Locate the cell with the specified text and output its [x, y] center coordinate. 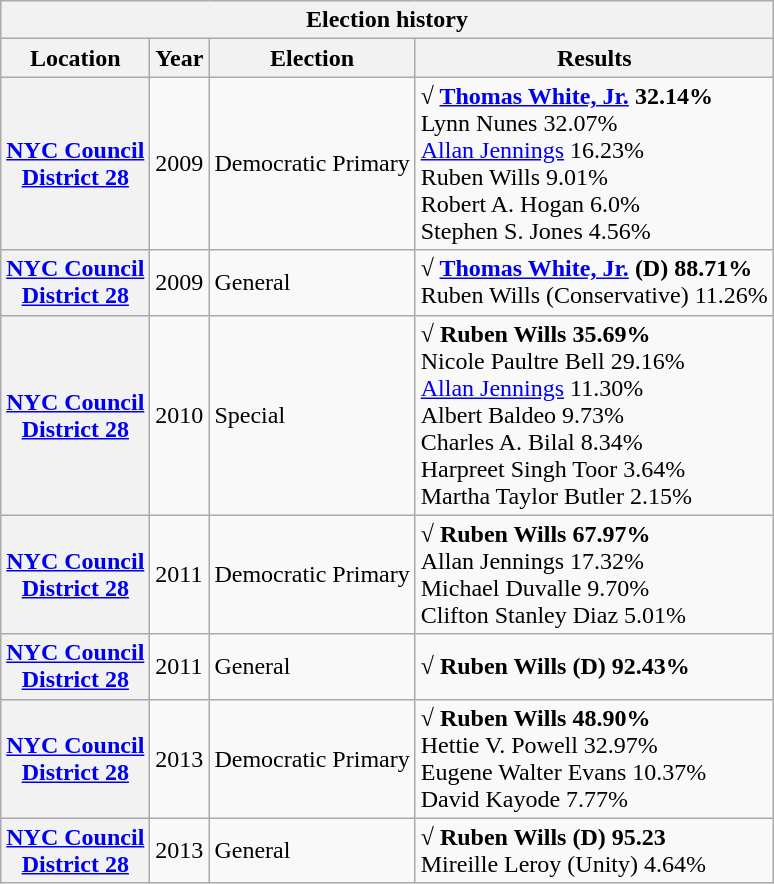
Year [180, 58]
Special [312, 415]
√ Thomas White, Jr. 32.14%Lynn Nunes 32.07%Allan Jennings 16.23%Ruben Wills 9.01%Robert A. Hogan 6.0%Stephen S. Jones 4.56% [594, 164]
√ Ruben Wills (D) 92.43% [594, 666]
Results [594, 58]
√ Ruben Wills 67.97%Allan Jennings 17.32%Michael Duvalle 9.70%Clifton Stanley Diaz 5.01% [594, 574]
√ Ruben Wills 48.90%Hettie V. Powell 32.97%Eugene Walter Evans 10.37%David Kayode 7.77% [594, 758]
Location [76, 58]
√ Thomas White, Jr. (D) 88.71%Ruben Wills (Conservative) 11.26% [594, 282]
2010 [180, 415]
Election [312, 58]
√ Ruben Wills (D) 95.23Mireille Leroy (Unity) 4.64% [594, 850]
Election history [388, 20]
